Extract the [X, Y] coordinate from the center of the cell holding the provided text.  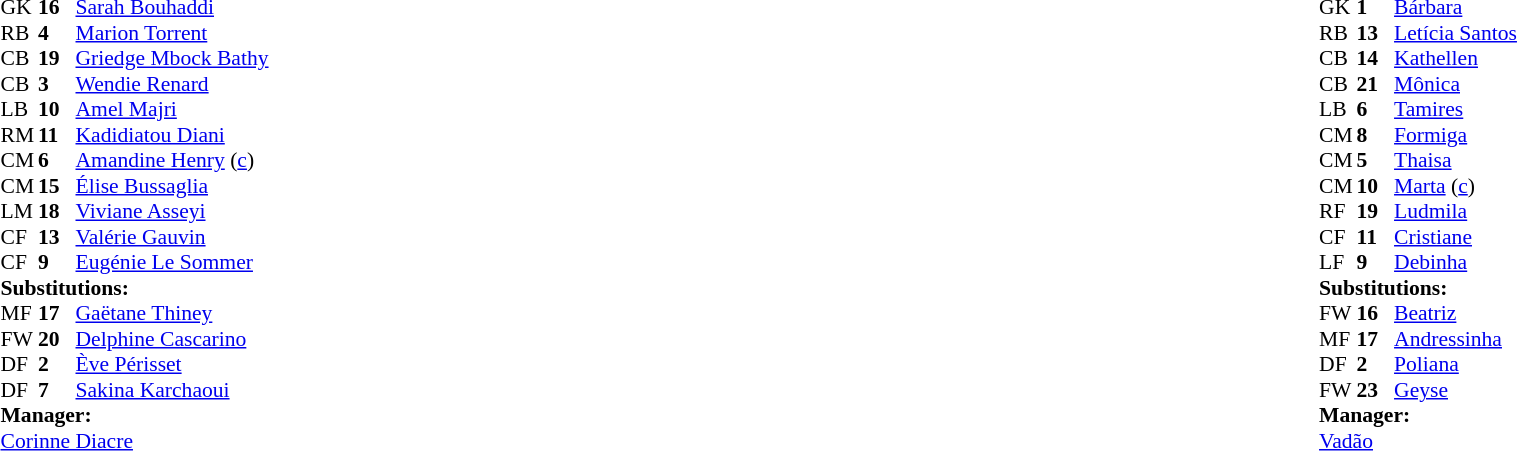
Gaëtane Thiney [172, 313]
LM [19, 211]
Beatriz [1456, 313]
Debinha [1456, 263]
RF [1338, 211]
14 [1376, 59]
Ludmila [1456, 211]
8 [1376, 135]
16 [1376, 313]
Élise Bussaglia [172, 186]
Valérie Gauvin [172, 237]
7 [57, 390]
5 [1376, 161]
Poliana [1456, 365]
Eugénie Le Sommer [172, 263]
Griedge Mbock Bathy [172, 59]
Amel Majri [172, 109]
23 [1376, 390]
Wendie Renard [172, 84]
Tamires [1456, 109]
Cristiane [1456, 237]
21 [1376, 84]
Thaisa [1456, 161]
Andressinha [1456, 339]
Mônica [1456, 84]
LF [1338, 263]
Viviane Asseyi [172, 211]
Marion Torrent [172, 33]
Ève Périsset [172, 365]
3 [57, 84]
Sakina Karchaoui [172, 390]
Formiga [1456, 135]
Delphine Cascarino [172, 339]
4 [57, 33]
RM [19, 135]
Letícia Santos [1456, 33]
Kadidiatou Diani [172, 135]
20 [57, 339]
18 [57, 211]
Marta (c) [1456, 186]
15 [57, 186]
Amandine Henry (c) [172, 161]
Geyse [1456, 390]
Kathellen [1456, 59]
